Return [x, y] of the center of cell containing provided text 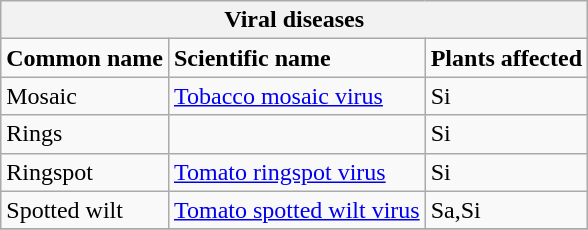
Mosaic [85, 96]
Tobacco mosaic virus [296, 96]
Plants affected [506, 58]
Viral diseases [294, 20]
Sa,Si [506, 210]
Ringspot [85, 172]
Rings [85, 134]
Spotted wilt [85, 210]
Common name [85, 58]
Tomato spotted wilt virus [296, 210]
Scientific name [296, 58]
Tomato ringspot virus [296, 172]
